Provide the (x, y) coordinate of the cell's center where the given text is located.  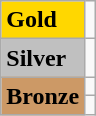
Bronze (43, 96)
Silver (43, 58)
Gold (43, 20)
